Find where the given text appears and provide that cell's center as [x, y] coordinate. 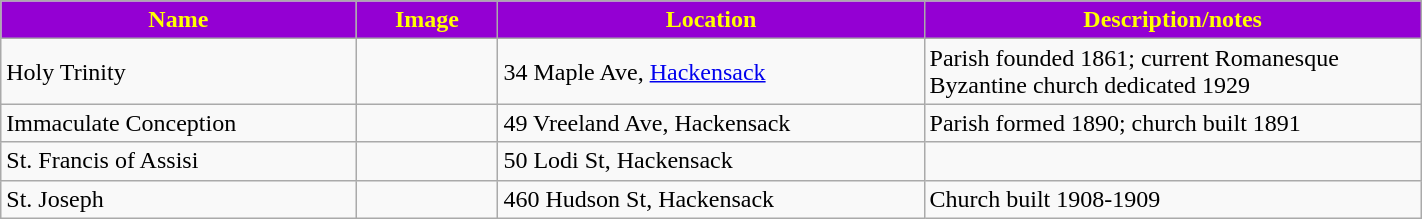
Name [178, 20]
49 Vreeland Ave, Hackensack [711, 123]
St. Francis of Assisi [178, 161]
Location [711, 20]
Image [427, 20]
460 Hudson St, Hackensack [711, 199]
34 Maple Ave, Hackensack [711, 72]
Description/notes [1172, 20]
Parish formed 1890; church built 1891 [1172, 123]
Immaculate Conception [178, 123]
St. Joseph [178, 199]
50 Lodi St, Hackensack [711, 161]
Holy Trinity [178, 72]
Parish founded 1861; current Romanesque Byzantine church dedicated 1929 [1172, 72]
Church built 1908-1909 [1172, 199]
